Capture the cell that displays the provided text and extract its [x, y] central coordinate. 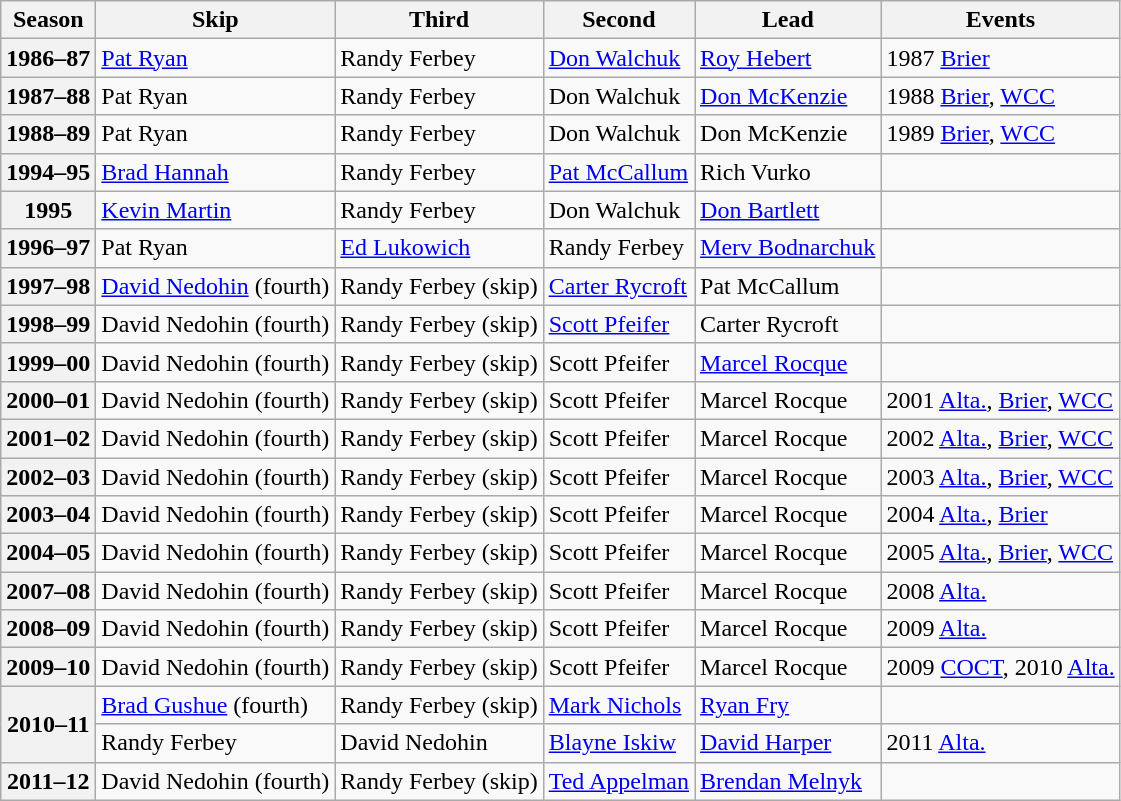
1995 [48, 210]
Brad Hannah [216, 172]
Ed Lukowich [439, 248]
2001 Alta., Brier, WCC [1000, 400]
2009–10 [48, 667]
2009 COCT, 2010 Alta. [1000, 667]
1999–00 [48, 362]
1998–99 [48, 324]
2000–01 [48, 400]
2011–12 [48, 781]
Brad Gushue (fourth) [216, 705]
Don Bartlett [788, 210]
Events [1000, 20]
Season [48, 20]
2002 Alta., Brier, WCC [1000, 438]
Mark Nichols [618, 705]
Roy Hebert [788, 58]
Ryan Fry [788, 705]
2011 Alta. [1000, 743]
2008–09 [48, 629]
2003 Alta., Brier, WCC [1000, 477]
2004 Alta., Brier [1000, 515]
2010–11 [48, 724]
1989 Brier, WCC [1000, 134]
David Nedohin [439, 743]
1994–95 [48, 172]
Second [618, 20]
2004–05 [48, 553]
2005 Alta., Brier, WCC [1000, 553]
Third [439, 20]
1987 Brier [1000, 58]
Brendan Melnyk [788, 781]
1997–98 [48, 286]
2003–04 [48, 515]
1988 Brier, WCC [1000, 96]
Lead [788, 20]
Blayne Iskiw [618, 743]
David Harper [788, 743]
Skip [216, 20]
Rich Vurko [788, 172]
Kevin Martin [216, 210]
2002–03 [48, 477]
2009 Alta. [1000, 629]
1986–87 [48, 58]
Ted Appelman [618, 781]
2001–02 [48, 438]
1987–88 [48, 96]
Merv Bodnarchuk [788, 248]
2008 Alta. [1000, 591]
2007–08 [48, 591]
1988–89 [48, 134]
1996–97 [48, 248]
